Identify which cell holds the provided text, then report its (X, Y) central coordinate. 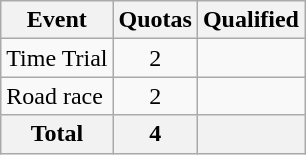
Qualified (250, 20)
Quotas (155, 20)
4 (155, 134)
Time Trial (57, 58)
Total (57, 134)
Event (57, 20)
Road race (57, 96)
